Find where the given text appears and provide that cell's center as [X, Y] coordinate. 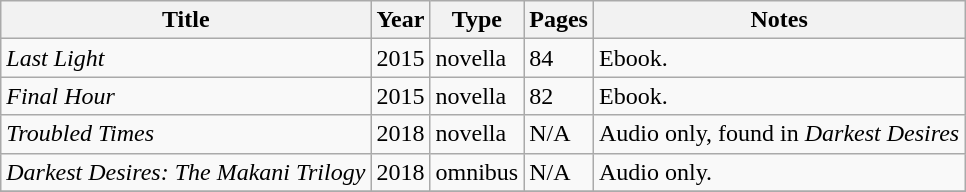
Audio only. [778, 172]
Darkest Desires: The Makani Trilogy [186, 172]
Last Light [186, 58]
Pages [559, 20]
Year [400, 20]
82 [559, 96]
Type [477, 20]
omnibus [477, 172]
Title [186, 20]
Final Hour [186, 96]
84 [559, 58]
Troubled Times [186, 134]
Notes [778, 20]
Audio only, found in Darkest Desires [778, 134]
